Return [X, Y] of the center of cell containing provided text 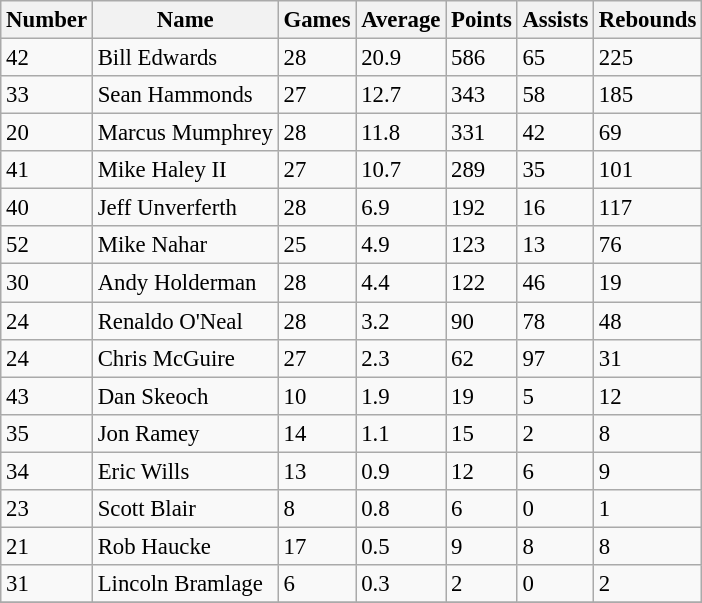
20.9 [401, 58]
117 [648, 208]
48 [648, 321]
586 [482, 58]
1.9 [401, 396]
Marcus Mumphrey [185, 133]
21 [47, 546]
0.5 [401, 546]
Renaldo O'Neal [185, 321]
2.3 [401, 358]
58 [555, 95]
23 [47, 509]
30 [47, 283]
Rebounds [648, 20]
Jeff Unverferth [185, 208]
1.1 [401, 433]
10.7 [401, 170]
Lincoln Bramlage [185, 584]
Name [185, 20]
40 [47, 208]
52 [47, 245]
15 [482, 433]
Sean Hammonds [185, 95]
Chris McGuire [185, 358]
1 [648, 509]
Mike Haley II [185, 170]
6.9 [401, 208]
Eric Wills [185, 471]
5 [555, 396]
62 [482, 358]
Games [317, 20]
192 [482, 208]
10 [317, 396]
17 [317, 546]
Number [47, 20]
16 [555, 208]
11.8 [401, 133]
3.2 [401, 321]
97 [555, 358]
Average [401, 20]
225 [648, 58]
14 [317, 433]
Dan Skeoch [185, 396]
123 [482, 245]
122 [482, 283]
25 [317, 245]
Assists [555, 20]
331 [482, 133]
12.7 [401, 95]
0.9 [401, 471]
Points [482, 20]
Rob Haucke [185, 546]
78 [555, 321]
4.4 [401, 283]
43 [47, 396]
185 [648, 95]
Scott Blair [185, 509]
65 [555, 58]
46 [555, 283]
34 [47, 471]
101 [648, 170]
33 [47, 95]
76 [648, 245]
Bill Edwards [185, 58]
41 [47, 170]
Andy Holderman [185, 283]
90 [482, 321]
69 [648, 133]
4.9 [401, 245]
343 [482, 95]
0.8 [401, 509]
20 [47, 133]
Mike Nahar [185, 245]
289 [482, 170]
0.3 [401, 584]
Jon Ramey [185, 433]
